Scan for the cell matching the given text and deliver its (X, Y) coordinate at center. 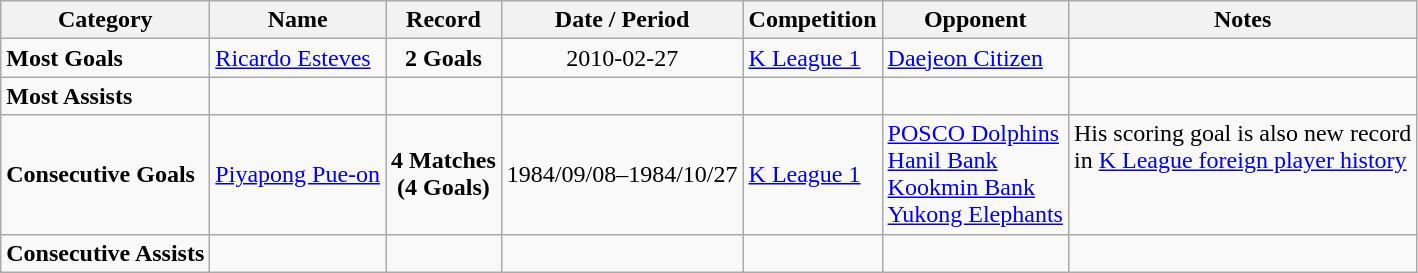
Daejeon Citizen (975, 58)
Most Goals (106, 58)
Opponent (975, 20)
Notes (1242, 20)
Date / Period (622, 20)
Consecutive Assists (106, 253)
Most Assists (106, 96)
POSCO Dolphins Hanil Bank Kookmin Bank Yukong Elephants (975, 174)
4 Matches(4 Goals) (444, 174)
2010-02-27 (622, 58)
Piyapong Pue-on (298, 174)
1984/09/08–1984/10/27 (622, 174)
Ricardo Esteves (298, 58)
Competition (812, 20)
2 Goals (444, 58)
Consecutive Goals (106, 174)
Name (298, 20)
Category (106, 20)
His scoring goal is also new recordin K League foreign player history (1242, 174)
Record (444, 20)
